Determine the (x, y) coordinate at the center of the cell enclosing the given text.  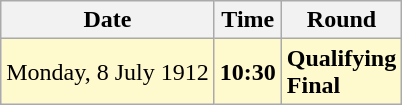
Date (108, 20)
Monday, 8 July 1912 (108, 72)
Time (248, 20)
10:30 (248, 72)
Round (341, 20)
QualifyingFinal (341, 72)
